Search for the cell housing the specified text and yield its [x, y] center coordinate. 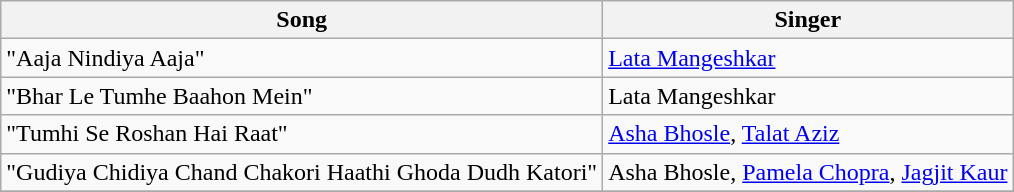
"Tumhi Se Roshan Hai Raat" [302, 134]
"Aaja Nindiya Aaja" [302, 58]
"Bhar Le Tumhe Baahon Mein" [302, 96]
Song [302, 20]
Singer [808, 20]
Asha Bhosle, Talat Aziz [808, 134]
Asha Bhosle, Pamela Chopra, Jagjit Kaur [808, 172]
"Gudiya Chidiya Chand Chakori Haathi Ghoda Dudh Katori" [302, 172]
